Provide the (x, y) coordinate of the cell's center where the given text is located.  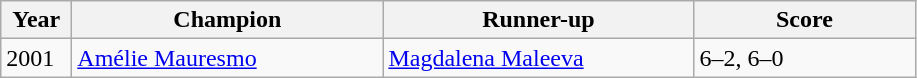
Runner-up (538, 20)
Magdalena Maleeva (538, 58)
6–2, 6–0 (804, 58)
Year (36, 20)
Score (804, 20)
Champion (228, 20)
Amélie Mauresmo (228, 58)
2001 (36, 58)
